Output the (x, y) coordinate of the center of the cell containing the given text.  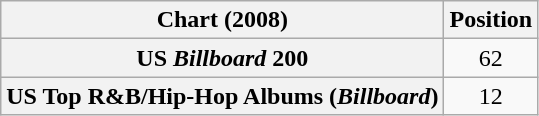
Chart (2008) (222, 20)
62 (491, 58)
US Top R&B/Hip-Hop Albums (Billboard) (222, 96)
US Billboard 200 (222, 58)
12 (491, 96)
Position (491, 20)
